Return (x, y) of the center of cell containing provided text 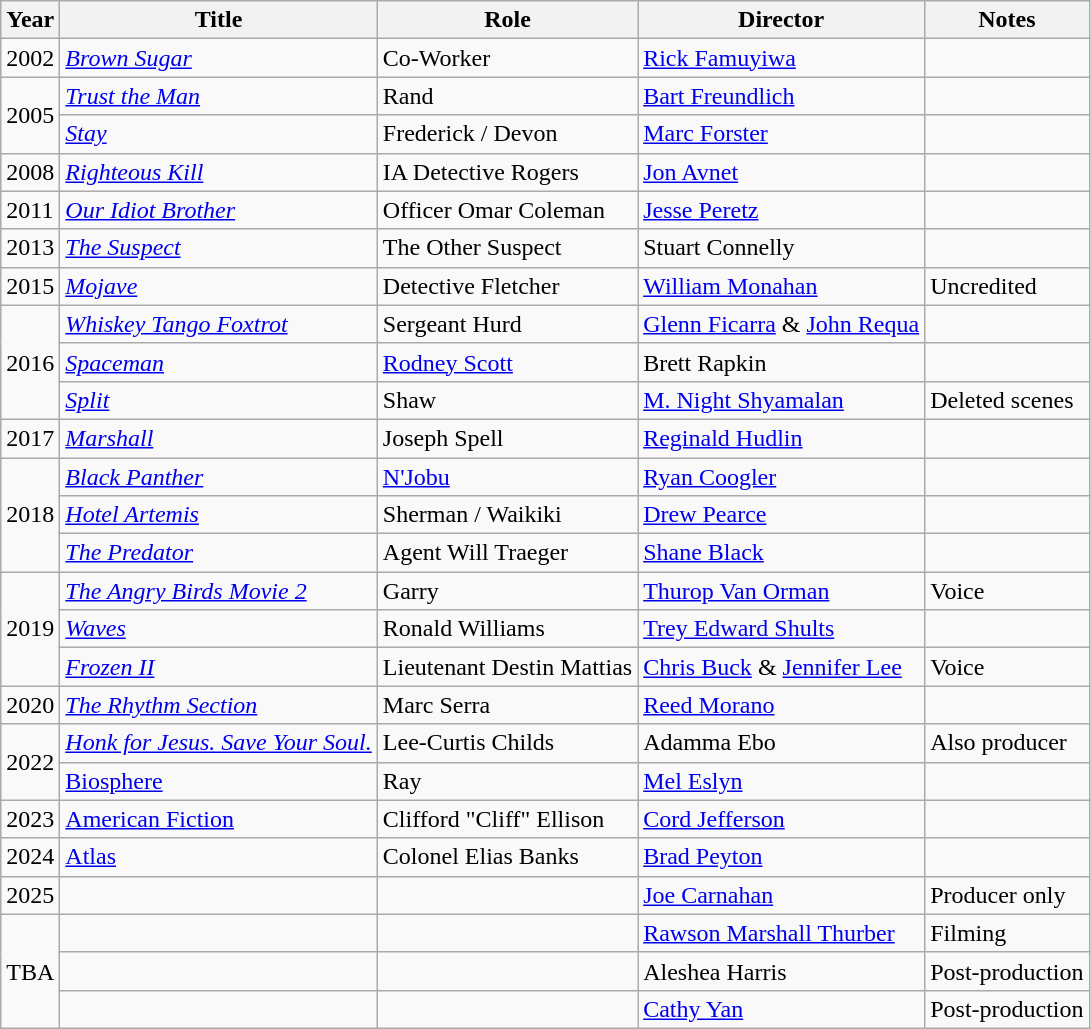
2018 (30, 515)
Joseph Spell (507, 438)
Reed Morano (782, 705)
2022 (30, 762)
Frozen II (219, 667)
Hotel Artemis (219, 515)
Shane Black (782, 553)
The Predator (219, 553)
Sergeant Hurd (507, 324)
Brett Rapkin (782, 362)
Marc Serra (507, 705)
Marc Forster (782, 134)
The Angry Birds Movie 2 (219, 591)
Rawson Marshall Thurber (782, 933)
2025 (30, 895)
Reginald Hudlin (782, 438)
Also producer (1007, 743)
2017 (30, 438)
American Fiction (219, 819)
Glenn Ficarra & John Requa (782, 324)
2019 (30, 629)
Our Idiot Brother (219, 210)
TBA (30, 971)
Colonel Elias Banks (507, 857)
Ryan Coogler (782, 477)
Drew Pearce (782, 515)
2008 (30, 172)
Rand (507, 96)
2016 (30, 362)
Filming (1007, 933)
Split (219, 400)
2024 (30, 857)
Whiskey Tango Foxtrot (219, 324)
2005 (30, 115)
Chris Buck & Jennifer Lee (782, 667)
Bart Freundlich (782, 96)
Shaw (507, 400)
2011 (30, 210)
Righteous Kill (219, 172)
Title (219, 20)
Marshall (219, 438)
Frederick / Devon (507, 134)
Year (30, 20)
The Rhythm Section (219, 705)
2015 (30, 286)
Deleted scenes (1007, 400)
Thurop Van Orman (782, 591)
Cathy Yan (782, 1009)
Garry (507, 591)
Honk for Jesus. Save Your Soul. (219, 743)
Mojave (219, 286)
Co-Worker (507, 58)
Aleshea Harris (782, 971)
The Suspect (219, 248)
Jon Avnet (782, 172)
Adamma Ebo (782, 743)
2020 (30, 705)
Stay (219, 134)
Ronald Williams (507, 629)
Brown Sugar (219, 58)
The Other Suspect (507, 248)
Notes (1007, 20)
Trey Edward Shults (782, 629)
Biosphere (219, 781)
Detective Fletcher (507, 286)
Rodney Scott (507, 362)
Atlas (219, 857)
Producer only (1007, 895)
2013 (30, 248)
William Monahan (782, 286)
2002 (30, 58)
Role (507, 20)
Uncredited (1007, 286)
Ray (507, 781)
Director (782, 20)
Brad Peyton (782, 857)
IA Detective Rogers (507, 172)
Waves (219, 629)
M. Night Shyamalan (782, 400)
Lee-Curtis Childs (507, 743)
Lieutenant Destin Mattias (507, 667)
Mel Eslyn (782, 781)
Rick Famuyiwa (782, 58)
Joe Carnahan (782, 895)
Spaceman (219, 362)
Black Panther (219, 477)
Trust the Man (219, 96)
Cord Jefferson (782, 819)
Officer Omar Coleman (507, 210)
Sherman / Waikiki (507, 515)
2023 (30, 819)
Clifford "Cliff" Ellison (507, 819)
N'Jobu (507, 477)
Agent Will Traeger (507, 553)
Stuart Connelly (782, 248)
Jesse Peretz (782, 210)
